Detect which cell encompasses the target text, then output its [X, Y] center coordinate. 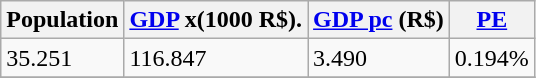
Population [62, 20]
35.251 [62, 58]
GDP x(1000 R$). [216, 20]
GDP pc (R$) [379, 20]
3.490 [379, 58]
116.847 [216, 58]
0.194% [492, 58]
PE [492, 20]
